Search for the cell housing the specified text and yield its [x, y] center coordinate. 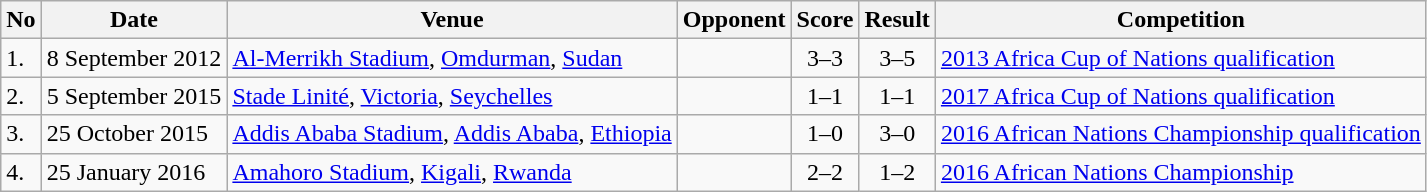
5 September 2015 [134, 96]
1–2 [897, 172]
Opponent [734, 20]
2016 African Nations Championship [1180, 172]
Al-Merrikh Stadium, Omdurman, Sudan [452, 58]
Date [134, 20]
2. [21, 96]
Result [897, 20]
Venue [452, 20]
4. [21, 172]
Stade Linité, Victoria, Seychelles [452, 96]
3–3 [825, 58]
3–0 [897, 134]
1. [21, 58]
2016 African Nations Championship qualification [1180, 134]
3. [21, 134]
No [21, 20]
25 October 2015 [134, 134]
Competition [1180, 20]
8 September 2012 [134, 58]
3–5 [897, 58]
Amahoro Stadium, Kigali, Rwanda [452, 172]
1–0 [825, 134]
2013 Africa Cup of Nations qualification [1180, 58]
Score [825, 20]
25 January 2016 [134, 172]
Addis Ababa Stadium, Addis Ababa, Ethiopia [452, 134]
2–2 [825, 172]
2017 Africa Cup of Nations qualification [1180, 96]
